Pinpoint the cell where the given text exists, returning its (X, Y) midpoint coordinate. 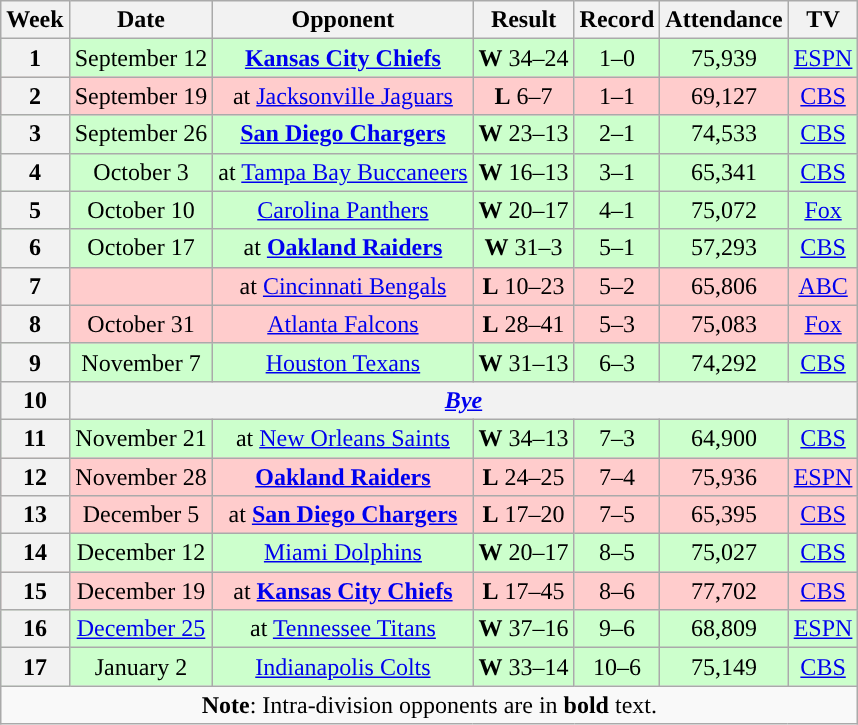
Atlanta Falcons (343, 324)
1 (35, 58)
W 34–24 (524, 58)
8 (35, 324)
9 (35, 362)
16 (35, 629)
5 (35, 210)
17 (35, 667)
8–5 (617, 553)
at Kansas City Chiefs (343, 591)
Week (35, 20)
7–4 (617, 477)
W 37–16 (524, 629)
Bye (464, 400)
64,900 (724, 438)
Houston Texans (343, 362)
at Oakland Raiders (343, 248)
October 3 (141, 172)
6 (35, 248)
7–3 (617, 438)
6–3 (617, 362)
L 24–25 (524, 477)
5–2 (617, 286)
10 (35, 400)
Kansas City Chiefs (343, 58)
Result (524, 20)
12 (35, 477)
74,292 (724, 362)
14 (35, 553)
15 (35, 591)
January 2 (141, 667)
December 12 (141, 553)
L 17–45 (524, 591)
11 (35, 438)
2–1 (617, 134)
4–1 (617, 210)
1–0 (617, 58)
at San Diego Chargers (343, 515)
7–5 (617, 515)
75,149 (724, 667)
75,939 (724, 58)
San Diego Chargers (343, 134)
68,809 (724, 629)
W 23–13 (524, 134)
57,293 (724, 248)
September 12 (141, 58)
November 28 (141, 477)
Oakland Raiders (343, 477)
13 (35, 515)
Carolina Panthers (343, 210)
ABC (823, 286)
October 31 (141, 324)
L 6–7 (524, 96)
TV (823, 20)
L 17–20 (524, 515)
at Tennessee Titans (343, 629)
1–1 (617, 96)
December 5 (141, 515)
at Jacksonville Jaguars (343, 96)
74,533 (724, 134)
9–6 (617, 629)
Date (141, 20)
W 31–3 (524, 248)
October 17 (141, 248)
at Cincinnati Bengals (343, 286)
Miami Dolphins (343, 553)
at New Orleans Saints (343, 438)
September 19 (141, 96)
65,395 (724, 515)
5–3 (617, 324)
8–6 (617, 591)
75,936 (724, 477)
Note: Intra-division opponents are in bold text. (430, 705)
Indianapolis Colts (343, 667)
75,072 (724, 210)
7 (35, 286)
December 25 (141, 629)
77,702 (724, 591)
W 31–13 (524, 362)
September 26 (141, 134)
5–1 (617, 248)
W 16–13 (524, 172)
65,341 (724, 172)
December 19 (141, 591)
4 (35, 172)
3–1 (617, 172)
10–6 (617, 667)
Opponent (343, 20)
W 33–14 (524, 667)
October 10 (141, 210)
2 (35, 96)
75,083 (724, 324)
L 10–23 (524, 286)
W 34–13 (524, 438)
at Tampa Bay Buccaneers (343, 172)
75,027 (724, 553)
November 7 (141, 362)
L 28–41 (524, 324)
November 21 (141, 438)
69,127 (724, 96)
Record (617, 20)
65,806 (724, 286)
Attendance (724, 20)
3 (35, 134)
